Output the (X, Y) coordinate of the center of the cell containing the given text.  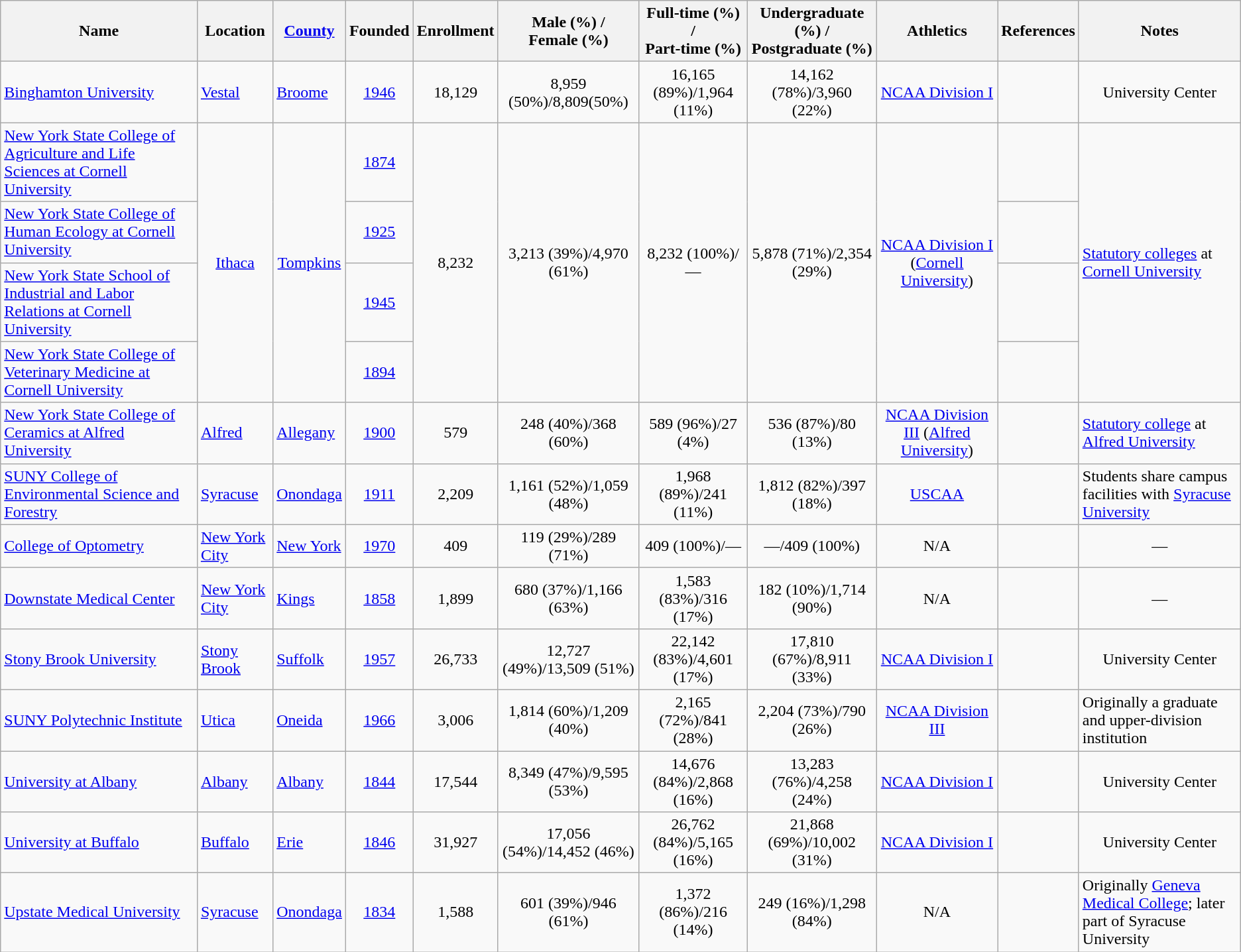
1844 (379, 781)
1834 (379, 912)
1874 (379, 162)
University at Buffalo (99, 843)
1966 (379, 720)
Vestal (235, 92)
26,733 (455, 659)
14,676 (84%)/2,868 (16%) (693, 781)
Downstate Medical Center (99, 598)
1894 (379, 372)
Binghamton University (99, 92)
Undergraduate (%) /Postgraduate (%) (811, 31)
1,812 (82%)/397 (18%) (811, 494)
119 (29%)/289 (71%) (569, 546)
1,968 (89%)/241 (11%) (693, 494)
Stony Brook (235, 659)
New York State College of Agriculture and Life Sciences at Cornell University (99, 162)
182 (10%)/1,714 (90%) (811, 598)
Utica (235, 720)
26,762 (84%)/5,165 (16%) (693, 843)
New York (310, 546)
21,868 (69%)/10,002 (31%) (811, 843)
Statutory college at Alfred University (1159, 433)
New York State College of Ceramics at Alfred University (99, 433)
12,727 (49%)/13,509 (51%) (569, 659)
31,927 (455, 843)
536 (87%)/80 (13%) (811, 433)
Students share campus facilities with Syracuse University (1159, 494)
14,162 (78%)/3,960 (22%) (811, 92)
Statutory colleges at Cornell University (1159, 263)
Enrollment (455, 31)
1858 (379, 598)
579 (455, 433)
University at Albany (99, 781)
New York State College of Veterinary Medicine at Cornell University (99, 372)
College of Optometry (99, 546)
17,810 (67%)/8,911 (33%) (811, 659)
Originally a graduate and upper-division institution (1159, 720)
8,959 (50%)/8,809(50%) (569, 92)
Suffolk (310, 659)
Upstate Medical University (99, 912)
Ithaca (235, 263)
1,372 (86%)/216 (14%) (693, 912)
680 (37%)/1,166 (63%) (569, 598)
NCAA Division III (Alfred University) (937, 433)
3,006 (455, 720)
Athletics (937, 31)
1,583 (83%)/316 (17%) (693, 598)
2,209 (455, 494)
13,283 (76%)/4,258 (24%) (811, 781)
Male (%) /Female (%) (569, 31)
8,232 (455, 263)
USCAA (937, 494)
5,878 (71%)/2,354 (29%) (811, 263)
2,165 (72%)/841 (28%) (693, 720)
17,056 (54%)/14,452 (46%) (569, 843)
409 (455, 546)
1,899 (455, 598)
2,204 (73%)/790 (26%) (811, 720)
Allegany (310, 433)
County (310, 31)
22,142 (83%)/4,601 (17%) (693, 659)
1,161 (52%)/1,059 (48%) (569, 494)
Notes (1159, 31)
409 (100%)/— (693, 546)
1,588 (455, 912)
1900 (379, 433)
Broome (310, 92)
1945 (379, 302)
References (1038, 31)
601 (39%)/946 (61%) (569, 912)
8,232 (100%)/— (693, 263)
1,814 (60%)/1,209 (40%) (569, 720)
Buffalo (235, 843)
Alfred (235, 433)
1911 (379, 494)
SUNY Polytechnic Institute (99, 720)
NCAA Division III (937, 720)
SUNY College of Environmental Science and Forestry (99, 494)
Oneida (310, 720)
18,129 (455, 92)
Kings (310, 598)
1846 (379, 843)
1946 (379, 92)
NCAA Division I (Cornell University) (937, 263)
1970 (379, 546)
16,165 (89%)/1,964 (11%) (693, 92)
8,349 (47%)/9,595 (53%) (569, 781)
Originally Geneva Medical College; later part of Syracuse University (1159, 912)
Location (235, 31)
3,213 (39%)/4,970 (61%) (569, 263)
248 (40%)/368 (60%) (569, 433)
Name (99, 31)
Full-time (%) /Part-time (%) (693, 31)
1925 (379, 232)
New York State College of Human Ecology at Cornell University (99, 232)
Founded (379, 31)
Tompkins (310, 263)
—/409 (100%) (811, 546)
Stony Brook University (99, 659)
New York State School of Industrial and Labor Relations at Cornell University (99, 302)
1957 (379, 659)
249 (16%)/1,298 (84%) (811, 912)
589 (96%)/27 (4%) (693, 433)
Erie (310, 843)
17,544 (455, 781)
